Scan for the cell matching the given text and deliver its [x, y] coordinate at center. 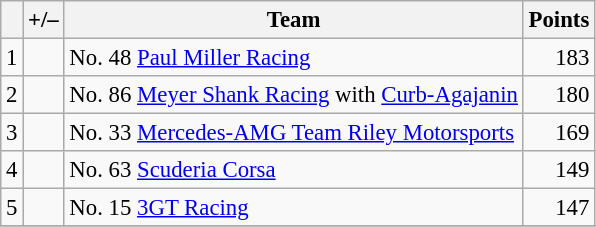
+/– [44, 20]
Team [294, 20]
169 [558, 133]
No. 48 Paul Miller Racing [294, 58]
149 [558, 170]
No. 33 Mercedes-AMG Team Riley Motorsports [294, 133]
1 [12, 58]
180 [558, 95]
147 [558, 208]
5 [12, 208]
Points [558, 20]
No. 86 Meyer Shank Racing with Curb-Agajanin [294, 95]
No. 15 3GT Racing [294, 208]
2 [12, 95]
3 [12, 133]
4 [12, 170]
No. 63 Scuderia Corsa [294, 170]
183 [558, 58]
